Extract the [X, Y] coordinate from the center of the cell holding the provided text.  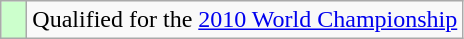
Qualified for the 2010 World Championship [245, 20]
